From the cell containing the given text, extract its center point as (x, y) coordinate. 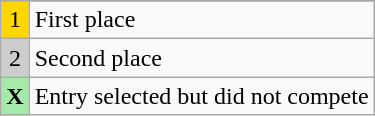
First place (202, 20)
Entry selected but did not compete (202, 96)
Second place (202, 58)
2 (15, 58)
X (15, 96)
1 (15, 20)
